From the cell containing the given text, extract its center point as [X, Y] coordinate. 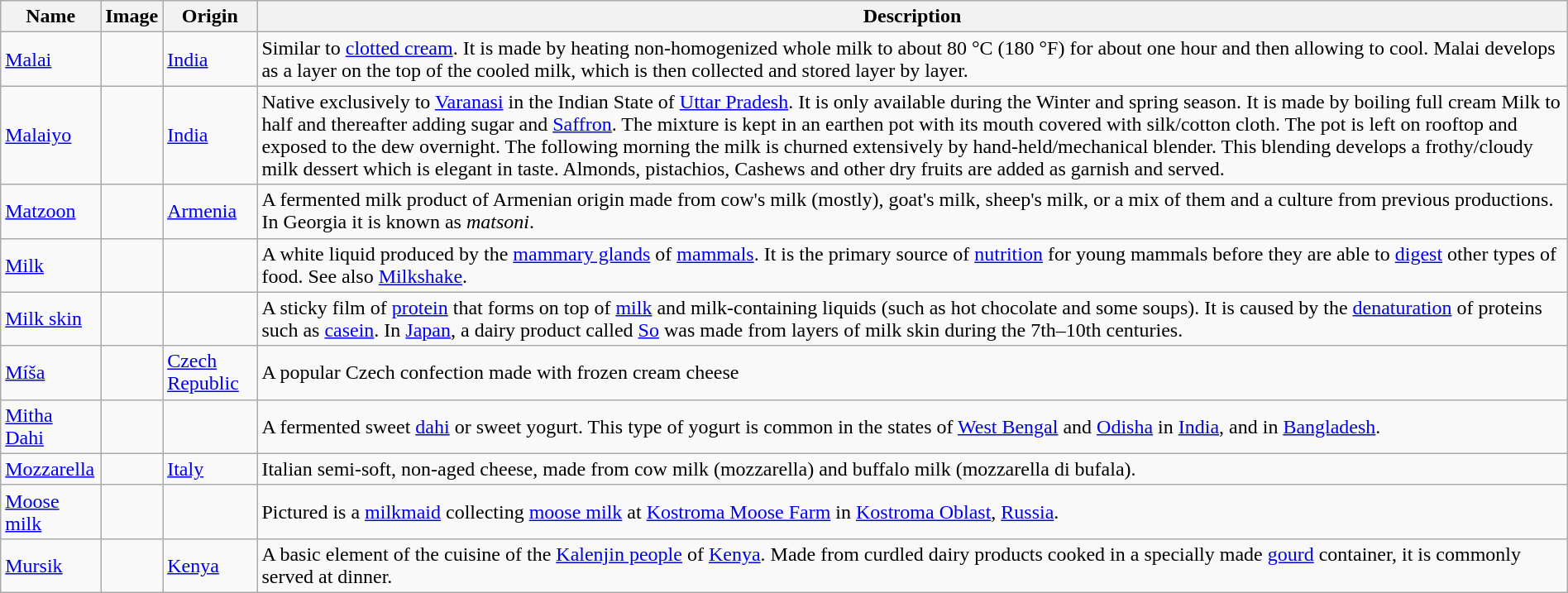
Míša [51, 372]
Kenya [210, 566]
A fermented sweet dahi or sweet yogurt. This type of yogurt is common in the states of West Bengal and Odisha in India, and in Bangladesh. [912, 427]
Malai [51, 60]
Pictured is a milkmaid collecting moose milk at Kostroma Moose Farm in Kostroma Oblast, Russia. [912, 511]
Matzoon [51, 212]
Origin [210, 17]
Italy [210, 469]
Description [912, 17]
Mozzarella [51, 469]
Milk skin [51, 319]
Mitha Dahi [51, 427]
Armenia [210, 212]
Italian semi-soft, non-aged cheese, made from cow milk (mozzarella) and buffalo milk (mozzarella di bufala). [912, 469]
Malaiyo [51, 136]
Image [132, 17]
Mursik [51, 566]
Moose milk [51, 511]
Milk [51, 265]
A popular Czech confection made with frozen cream cheese [912, 372]
Name [51, 17]
Czech Republic [210, 372]
